Scan for the cell matching the given text and deliver its [x, y] coordinate at center. 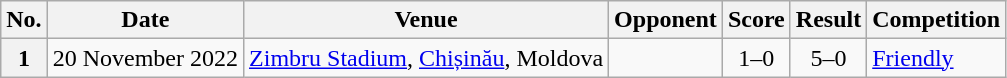
1–0 [756, 58]
Zimbru Stadium, Chișinău, Moldova [426, 58]
5–0 [828, 58]
No. [24, 20]
Venue [426, 20]
Opponent [666, 20]
20 November 2022 [145, 58]
Result [828, 20]
Score [756, 20]
Competition [936, 20]
Friendly [936, 58]
1 [24, 58]
Date [145, 20]
